Return the [x, y] coordinate for the center point of the cell that contains the specified text.  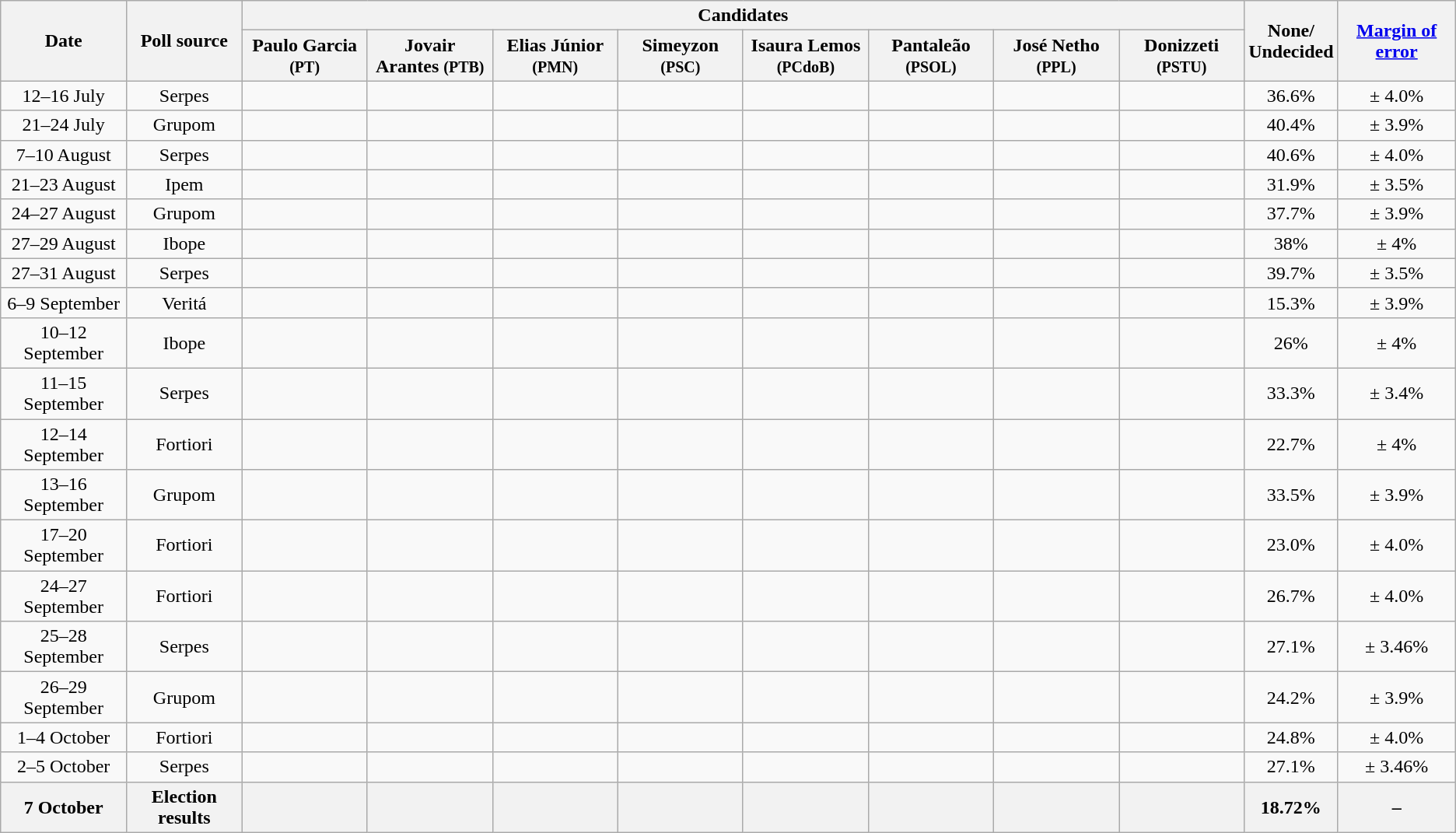
Poll source [185, 40]
37.7% [1291, 214]
6–9 September [64, 303]
Veritá [185, 303]
27–31 August [64, 273]
39.7% [1291, 273]
7–10 August [64, 155]
31.9% [1291, 184]
22.7% [1291, 443]
40.6% [1291, 155]
21–23 August [64, 184]
± 3.4% [1397, 394]
12–16 July [64, 96]
26–29 September [64, 697]
Ipem [185, 184]
17–20 September [64, 546]
12–14 September [64, 443]
José Netho (PPL) [1056, 56]
36.6% [1291, 96]
Simeyzon (PSC) [680, 56]
1–4 October [64, 737]
25–28 September [64, 647]
7 October [64, 807]
Donizzeti (PSTU) [1182, 56]
Election results [185, 807]
Paulo Garcia (PT) [305, 56]
33.5% [1291, 495]
24–27 August [64, 214]
33.3% [1291, 394]
26.7% [1291, 596]
Isaura Lemos (PCdoB) [806, 56]
38% [1291, 243]
2–5 October [64, 767]
23.0% [1291, 546]
24.2% [1291, 697]
15.3% [1291, 303]
24.8% [1291, 737]
24–27 September [64, 596]
Candidates [743, 16]
21–24 July [64, 125]
Margin of error [1397, 40]
– [1397, 807]
None/Undecided [1291, 40]
Pantaleão (PSOL) [930, 56]
13–16 September [64, 495]
Elias Júnior (PMN) [555, 56]
11–15 September [64, 394]
27–29 August [64, 243]
Date [64, 40]
Jovair Arantes (PTB) [429, 56]
26% [1291, 342]
18.72% [1291, 807]
10–12 September [64, 342]
40.4% [1291, 125]
